Capture the cell that displays the provided text and extract its [x, y] central coordinate. 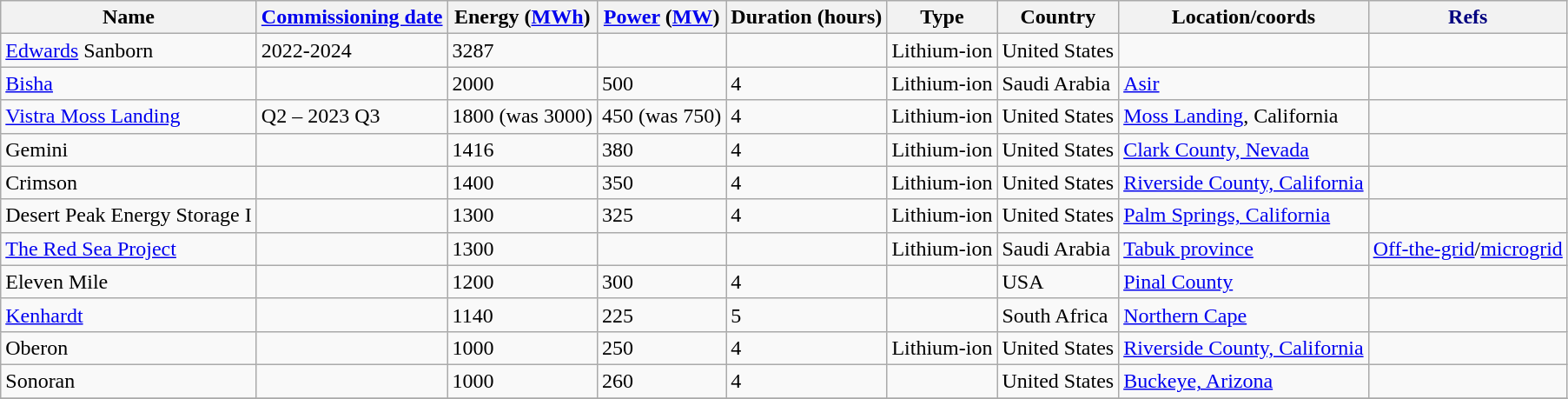
Commissioning date [352, 17]
350 [661, 183]
Power (MW) [661, 17]
250 [661, 348]
Northern Cape [1244, 315]
450 (was 750) [661, 116]
Oberon [129, 348]
Buckeye, Arizona [1244, 381]
South Africa [1058, 315]
Country [1058, 17]
1200 [522, 282]
260 [661, 381]
Energy (MWh) [522, 17]
Name [129, 17]
225 [661, 315]
Palm Springs, California [1244, 216]
Gemini [129, 150]
Tabuk province [1244, 249]
Refs [1468, 17]
380 [661, 150]
1140 [522, 315]
The Red Sea Project [129, 249]
Vistra Moss Landing [129, 116]
2000 [522, 83]
1416 [522, 150]
5 [806, 315]
Desert Peak Energy Storage I [129, 216]
Asir [1244, 83]
Location/coords [1244, 17]
USA [1058, 282]
Clark County, Nevada [1244, 150]
Q2 – 2023 Q3 [352, 116]
1400 [522, 183]
Moss Landing, California [1244, 116]
Edwards Sanborn [129, 50]
500 [661, 83]
Eleven Mile [129, 282]
Crimson [129, 183]
Type [942, 17]
Sonoran [129, 381]
300 [661, 282]
Kenhardt [129, 315]
Off-the-grid/microgrid [1468, 249]
Bisha [129, 83]
2022-2024 [352, 50]
1800 (was 3000) [522, 116]
3287 [522, 50]
Duration (hours) [806, 17]
Pinal County [1244, 282]
325 [661, 216]
